Provide the (X, Y) coordinate of the cell's center where the given text is located.  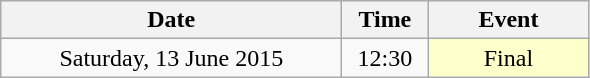
Final (508, 58)
12:30 (385, 58)
Time (385, 20)
Event (508, 20)
Date (172, 20)
Saturday, 13 June 2015 (172, 58)
